Search for the cell housing the specified text and yield its (x, y) center coordinate. 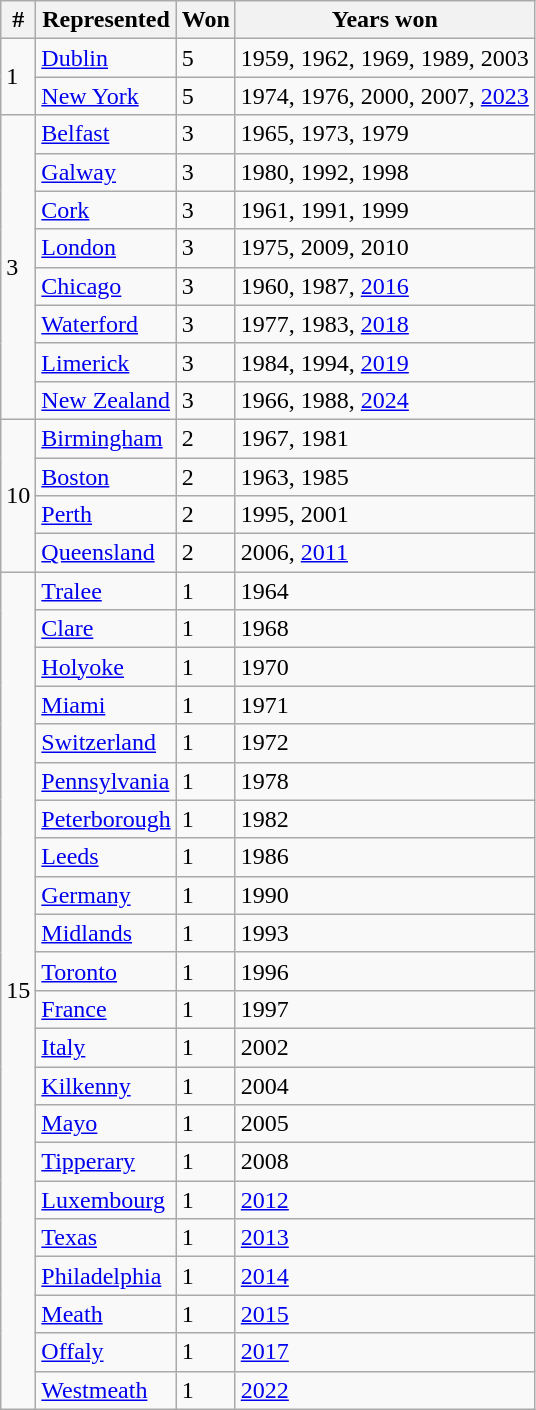
Tipperary (106, 1162)
1984, 1994, 2019 (384, 362)
Holyoke (106, 667)
Limerick (106, 362)
Birmingham (106, 438)
Dublin (106, 58)
Offaly (106, 1352)
1966, 1988, 2024 (384, 400)
1964 (384, 591)
1995, 2001 (384, 515)
Won (206, 20)
2013 (384, 1238)
1993 (384, 933)
1963, 1985 (384, 477)
2006, 2011 (384, 553)
Galway (106, 172)
Clare (106, 629)
1974, 1976, 2000, 2007, 2023 (384, 96)
Mayo (106, 1124)
1968 (384, 629)
1959, 1962, 1969, 1989, 2003 (384, 58)
2012 (384, 1200)
Miami (106, 705)
1980, 1992, 1998 (384, 172)
Perth (106, 515)
Germany (106, 895)
Meath (106, 1314)
# (18, 20)
1982 (384, 819)
Cork (106, 210)
1960, 1987, 2016 (384, 286)
Switzerland (106, 743)
Belfast (106, 134)
New York (106, 96)
Queensland (106, 553)
1970 (384, 667)
2004 (384, 1085)
2015 (384, 1314)
Philadelphia (106, 1276)
15 (18, 990)
2022 (384, 1390)
Waterford (106, 324)
Peterborough (106, 819)
2008 (384, 1162)
1977, 1983, 2018 (384, 324)
1986 (384, 857)
Luxembourg (106, 1200)
Texas (106, 1238)
10 (18, 495)
New Zealand (106, 400)
London (106, 248)
France (106, 1009)
2002 (384, 1047)
2017 (384, 1352)
Toronto (106, 971)
1971 (384, 705)
1978 (384, 781)
Kilkenny (106, 1085)
1975, 2009, 2010 (384, 248)
Westmeath (106, 1390)
1967, 1981 (384, 438)
Midlands (106, 933)
1972 (384, 743)
Chicago (106, 286)
2014 (384, 1276)
Tralee (106, 591)
1997 (384, 1009)
1961, 1991, 1999 (384, 210)
2005 (384, 1124)
Boston (106, 477)
Pennsylvania (106, 781)
Years won (384, 20)
Leeds (106, 857)
Italy (106, 1047)
1996 (384, 971)
1965, 1973, 1979 (384, 134)
Represented (106, 20)
1990 (384, 895)
